Search for the cell housing the specified text and yield its (x, y) center coordinate. 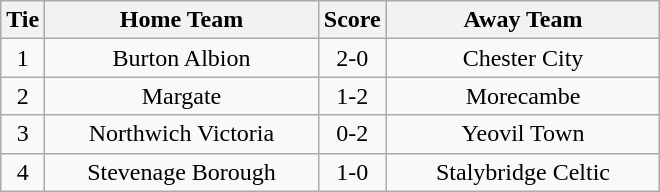
1-2 (352, 96)
0-2 (352, 134)
Stevenage Borough (182, 172)
Burton Albion (182, 58)
Morecambe (523, 96)
Stalybridge Celtic (523, 172)
1-0 (352, 172)
Home Team (182, 20)
2-0 (352, 58)
4 (23, 172)
1 (23, 58)
Chester City (523, 58)
Away Team (523, 20)
3 (23, 134)
2 (23, 96)
Margate (182, 96)
Northwich Victoria (182, 134)
Tie (23, 20)
Score (352, 20)
Yeovil Town (523, 134)
